Find where the given text appears and provide that cell's center as [X, Y] coordinate. 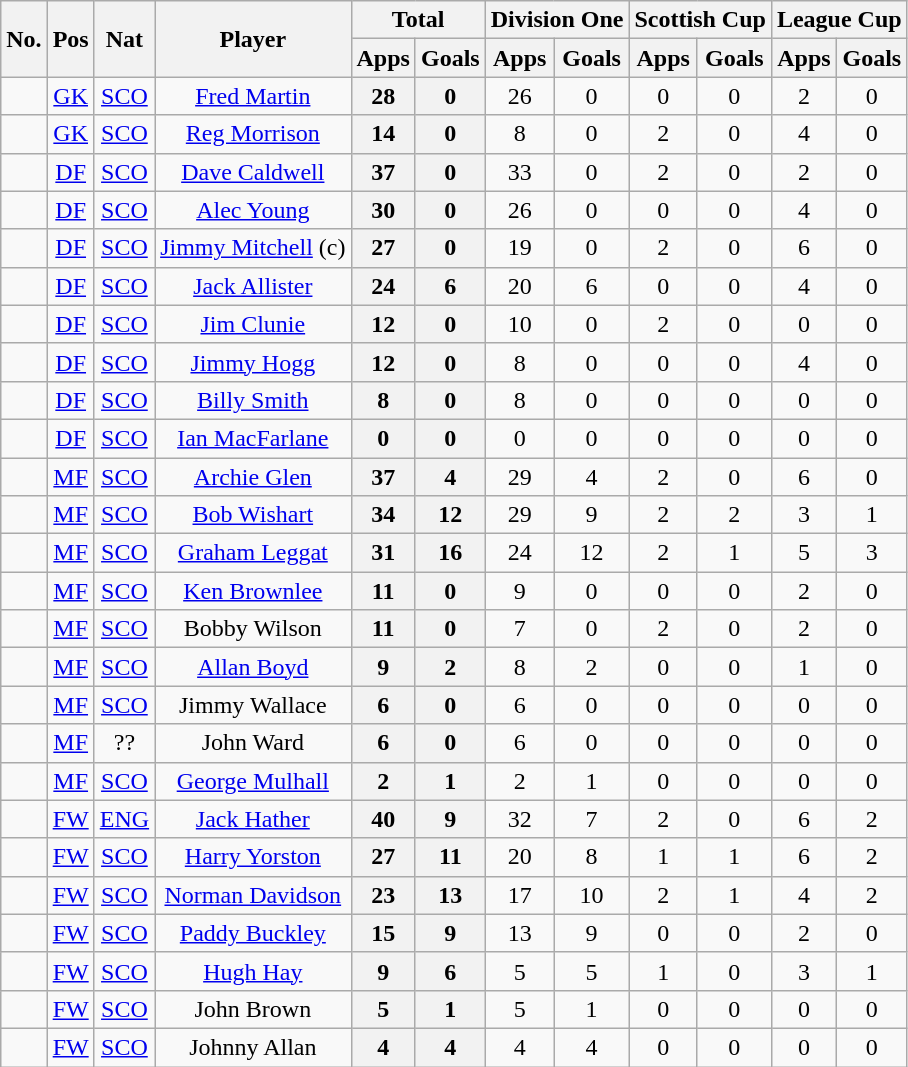
Jimmy Wallace [253, 705]
23 [383, 895]
Reg Morrison [253, 134]
Ken Brownlee [253, 591]
Jack Hather [253, 819]
14 [383, 134]
Player [253, 39]
Hugh Hay [253, 971]
34 [383, 515]
Pos [70, 39]
George Mulhall [253, 781]
16 [450, 553]
Archie Glen [253, 477]
John Ward [253, 743]
Division One [557, 20]
John Brown [253, 1009]
40 [383, 819]
Harry Yorston [253, 857]
Johnny Allan [253, 1047]
League Cup [839, 20]
Ian MacFarlane [253, 438]
Fred Martin [253, 96]
Nat [124, 39]
Jack Allister [253, 286]
Norman Davidson [253, 895]
33 [520, 172]
Jimmy Hogg [253, 362]
Alec Young [253, 210]
32 [520, 819]
Jimmy Mitchell (c) [253, 248]
Billy Smith [253, 400]
17 [520, 895]
Scottish Cup [700, 20]
Total [418, 20]
Bobby Wilson [253, 629]
Graham Leggat [253, 553]
19 [520, 248]
31 [383, 553]
?? [124, 743]
Jim Clunie [253, 324]
Paddy Buckley [253, 933]
Dave Caldwell [253, 172]
Allan Boyd [253, 667]
No. [24, 39]
15 [383, 933]
30 [383, 210]
ENG [124, 819]
28 [383, 96]
Bob Wishart [253, 515]
